Locate the cell with the specified text and output its (x, y) center coordinate. 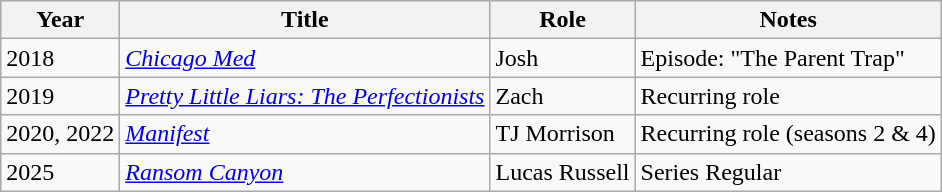
Zach (562, 96)
2020, 2022 (60, 134)
Pretty Little Liars: The Perfectionists (305, 96)
2025 (60, 172)
Series Regular (788, 172)
TJ Morrison (562, 134)
Josh (562, 58)
Title (305, 20)
Notes (788, 20)
Manifest (305, 134)
Role (562, 20)
Episode: "The Parent Trap" (788, 58)
Year (60, 20)
2019 (60, 96)
Chicago Med (305, 58)
2018 (60, 58)
Recurring role (seasons 2 & 4) (788, 134)
Recurring role (788, 96)
Ransom Canyon (305, 172)
Lucas Russell (562, 172)
